Return [x, y] of the center of cell containing provided text 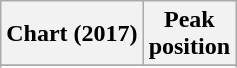
Chart (2017) [72, 34]
Peak position [189, 34]
